For the text-containing cell, return its midpoint in [X, Y] coordinate format. 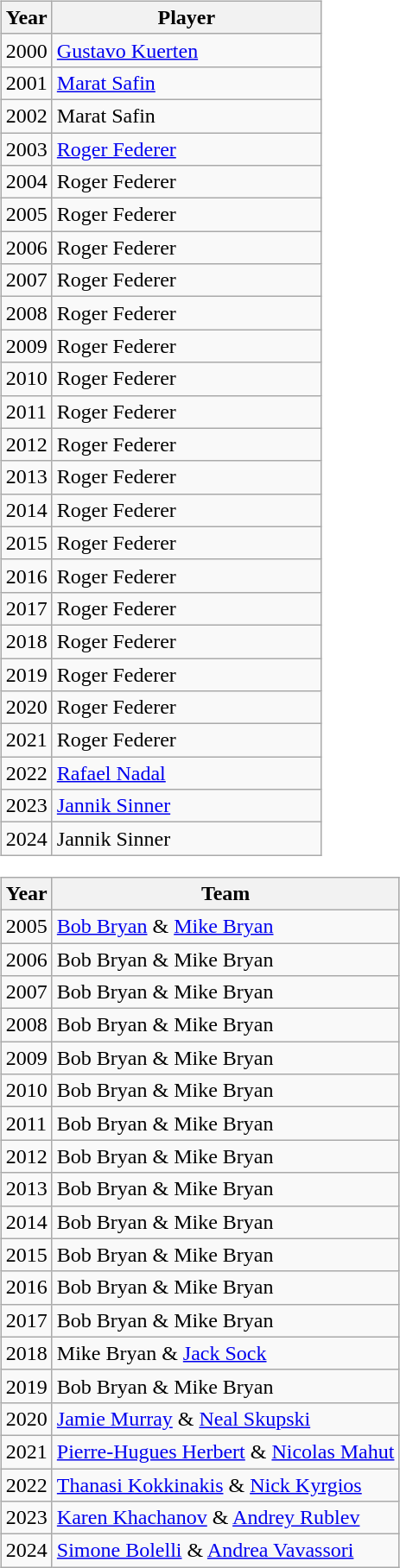
Simone Bolelli & Andrea Vavassori [225, 1551]
2004 [26, 182]
2003 [26, 149]
Jamie Murray & Neal Skupski [225, 1419]
Pierre-Hugues Herbert & Nicolas Mahut [225, 1452]
Rafael Nadal [187, 773]
2001 [26, 83]
Player [187, 17]
2000 [26, 50]
Thanasi Kokkinakis & Nick Kyrgios [225, 1485]
Mike Bryan & Jack Sock [225, 1353]
Gustavo Kuerten [187, 50]
Team [225, 893]
2002 [26, 116]
Karen Khachanov & Andrey Rublev [225, 1518]
